Locate the cell with the specified text and output its [X, Y] center coordinate. 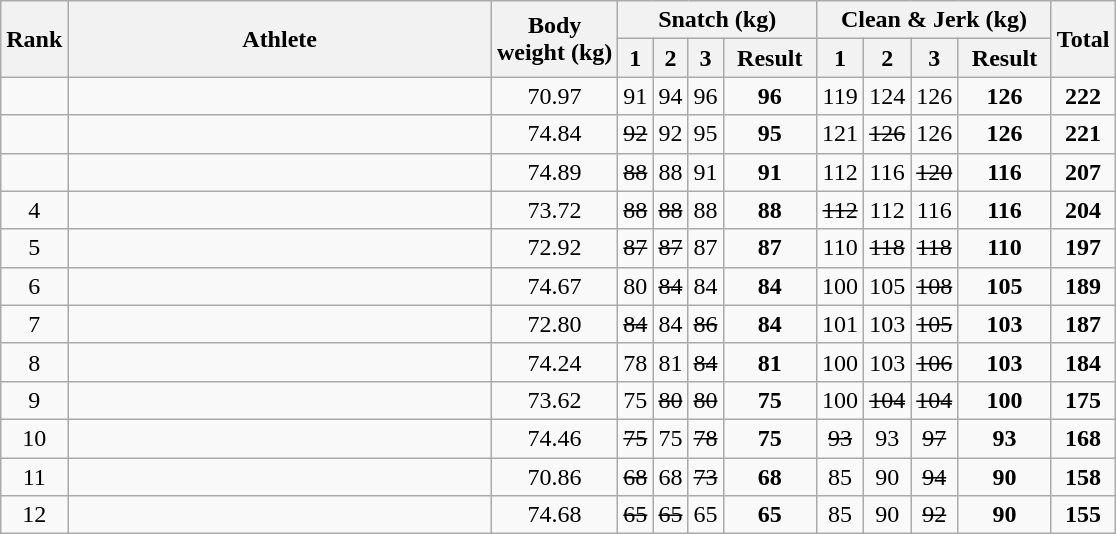
74.46 [554, 438]
108 [934, 286]
73.72 [554, 210]
207 [1083, 172]
7 [34, 324]
120 [934, 172]
101 [840, 324]
Clean & Jerk (kg) [934, 20]
97 [934, 438]
119 [840, 96]
222 [1083, 96]
5 [34, 248]
Athlete [280, 39]
Snatch (kg) [718, 20]
70.97 [554, 96]
106 [934, 362]
155 [1083, 515]
121 [840, 134]
9 [34, 400]
6 [34, 286]
8 [34, 362]
175 [1083, 400]
168 [1083, 438]
184 [1083, 362]
187 [1083, 324]
11 [34, 477]
10 [34, 438]
74.24 [554, 362]
74.84 [554, 134]
74.89 [554, 172]
204 [1083, 210]
197 [1083, 248]
Total [1083, 39]
Bodyweight (kg) [554, 39]
74.68 [554, 515]
12 [34, 515]
4 [34, 210]
Rank [34, 39]
189 [1083, 286]
74.67 [554, 286]
70.86 [554, 477]
221 [1083, 134]
72.92 [554, 248]
124 [888, 96]
73.62 [554, 400]
72.80 [554, 324]
86 [706, 324]
158 [1083, 477]
73 [706, 477]
